Capture the cell that displays the provided text and extract its [X, Y] central coordinate. 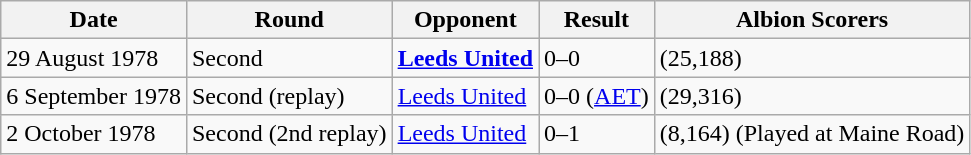
Round [289, 20]
(29,316) [812, 96]
Opponent [465, 20]
0–0 (AET) [597, 96]
Albion Scorers [812, 20]
Result [597, 20]
(8,164) (Played at Maine Road) [812, 134]
Second (2nd replay) [289, 134]
Date [94, 20]
Second (replay) [289, 96]
2 October 1978 [94, 134]
0–1 [597, 134]
29 August 1978 [94, 58]
Second [289, 58]
6 September 1978 [94, 96]
(25,188) [812, 58]
0–0 [597, 58]
